From the cell containing the given text, extract its center point as [x, y] coordinate. 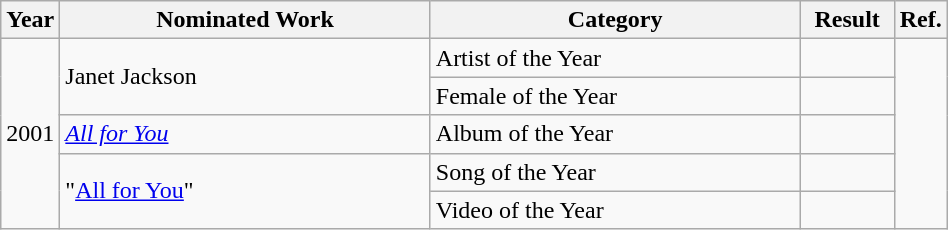
Artist of the Year [615, 58]
Nominated Work [245, 20]
Year [30, 20]
Song of the Year [615, 172]
Category [615, 20]
Janet Jackson [245, 77]
Result [847, 20]
All for You [245, 134]
2001 [30, 134]
Female of the Year [615, 96]
"All for You" [245, 191]
Video of the Year [615, 210]
Ref. [920, 20]
Album of the Year [615, 134]
